For the text-containing cell, return its midpoint in (X, Y) coordinate format. 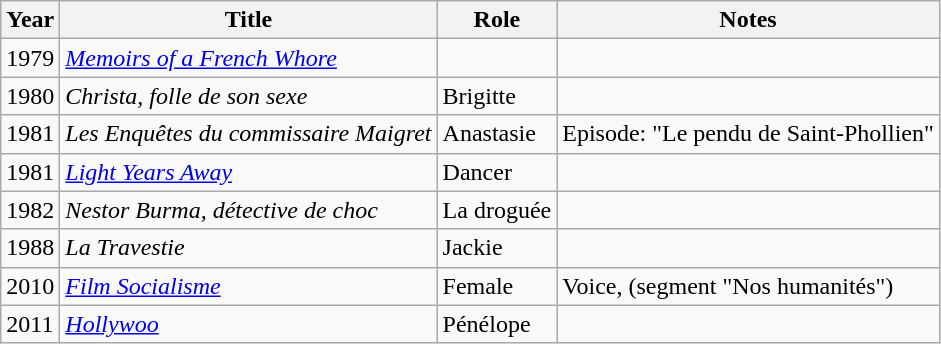
Female (497, 286)
2011 (30, 324)
Year (30, 20)
Light Years Away (248, 172)
Christa, folle de son sexe (248, 96)
Jackie (497, 248)
Nestor Burma, détective de choc (248, 210)
Hollywoo (248, 324)
Dancer (497, 172)
Role (497, 20)
La droguée (497, 210)
Film Socialisme (248, 286)
Brigitte (497, 96)
La Travestie (248, 248)
Title (248, 20)
Episode: "Le pendu de Saint-Phollien" (748, 134)
1988 (30, 248)
Notes (748, 20)
1979 (30, 58)
1982 (30, 210)
1980 (30, 96)
Anastasie (497, 134)
Les Enquêtes du commissaire Maigret (248, 134)
Memoirs of a French Whore (248, 58)
Pénélope (497, 324)
Voice, (segment "Nos humanités") (748, 286)
2010 (30, 286)
